Determine the [X, Y] coordinate at the center of the cell enclosing the given text.  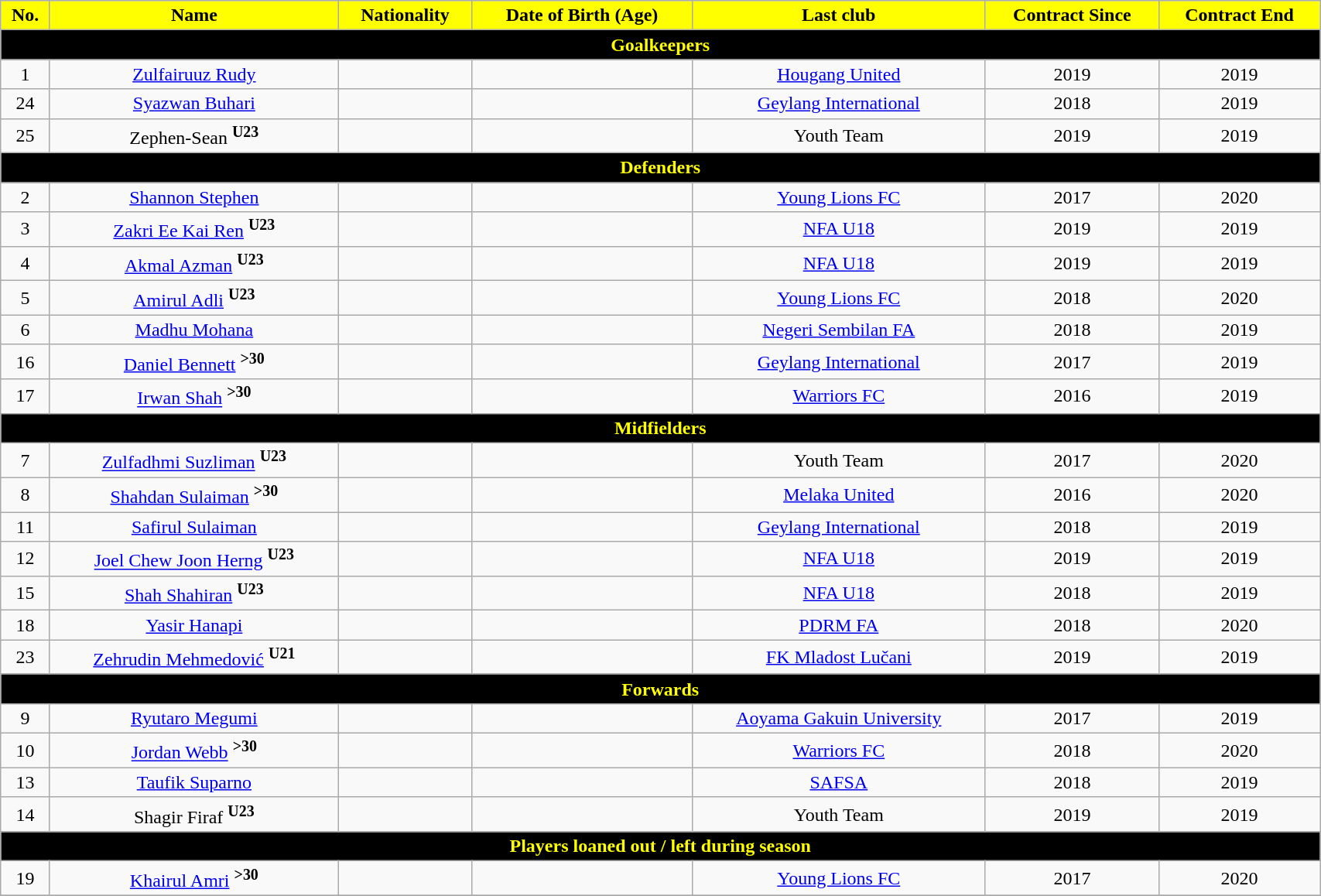
8 [26, 495]
Zakri Ee Kai Ren U23 [193, 229]
Defenders [661, 168]
Forwards [661, 689]
Contract Since [1072, 15]
SAFSA [839, 782]
9 [26, 719]
Name [193, 15]
10 [26, 751]
Zephen-Sean U23 [193, 136]
Akmal Azman U23 [193, 263]
Ryutaro Megumi [193, 719]
Contract End [1240, 15]
Date of Birth (Age) [582, 15]
Khairul Amri >30 [193, 879]
Shagir Firaf U23 [193, 814]
Negeri Sembilan FA [839, 330]
Aoyama Gakuin University [839, 719]
Amirul Adli U23 [193, 299]
PDRM FA [839, 625]
23 [26, 658]
25 [26, 136]
Hougang United [839, 74]
5 [26, 299]
Yasir Hanapi [193, 625]
12 [26, 559]
Last club [839, 15]
Daniel Bennett >30 [193, 362]
Zulfairuuz Rudy [193, 74]
6 [26, 330]
Shah Shahiran U23 [193, 593]
Zehrudin Mehmedović U21 [193, 658]
Shannon Stephen [193, 197]
4 [26, 263]
16 [26, 362]
Safirul Sulaiman [193, 527]
24 [26, 104]
FK Mladost Lučani [839, 658]
Irwan Shah >30 [193, 396]
17 [26, 396]
Joel Chew Joon Herng U23 [193, 559]
Taufik Suparno [193, 782]
Shahdan Sulaiman >30 [193, 495]
2 [26, 197]
Zulfadhmi Suzliman U23 [193, 461]
Players loaned out / left during season [661, 846]
19 [26, 879]
Madhu Mohana [193, 330]
13 [26, 782]
18 [26, 625]
Melaka United [839, 495]
3 [26, 229]
Goalkeepers [661, 45]
Syazwan Buhari [193, 104]
Midfielders [661, 429]
15 [26, 593]
7 [26, 461]
Nationality [405, 15]
11 [26, 527]
14 [26, 814]
1 [26, 74]
Jordan Webb >30 [193, 751]
No. [26, 15]
